Determine the [x, y] coordinate at the center of the cell enclosing the given text.  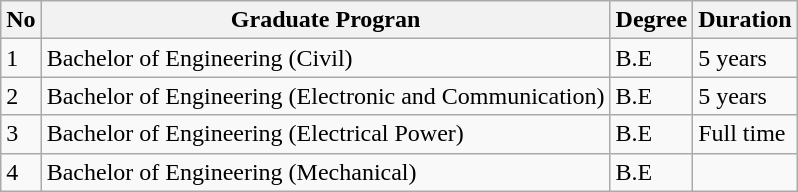
4 [21, 172]
3 [21, 134]
Bachelor of Engineering (Electronic and Communication) [326, 96]
Bachelor of Engineering (Civil) [326, 58]
Full time [745, 134]
Duration [745, 20]
Graduate Progran [326, 20]
Bachelor of Engineering (Electrical Power) [326, 134]
2 [21, 96]
No [21, 20]
Degree [652, 20]
Bachelor of Engineering (Mechanical) [326, 172]
1 [21, 58]
